Scan for the cell matching the given text and deliver its [x, y] coordinate at center. 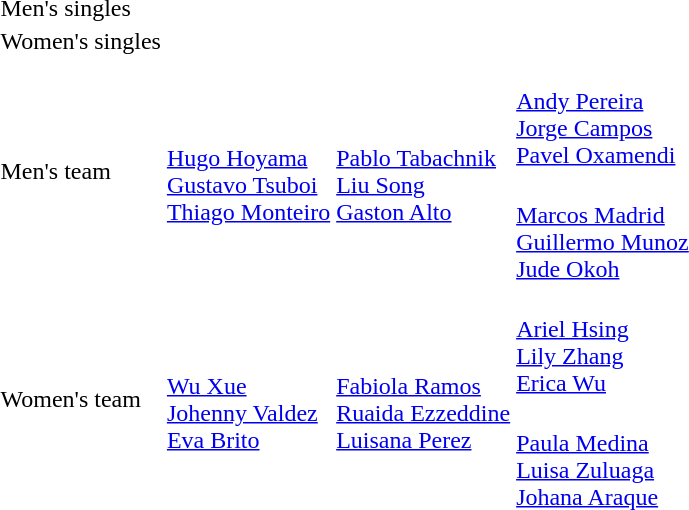
Pablo TabachnikLiu SongGaston Alto [424, 172]
Hugo HoyamaGustavo TsuboiThiago Monteiro [248, 172]
